Locate the cell with the specified text and output its [X, Y] center coordinate. 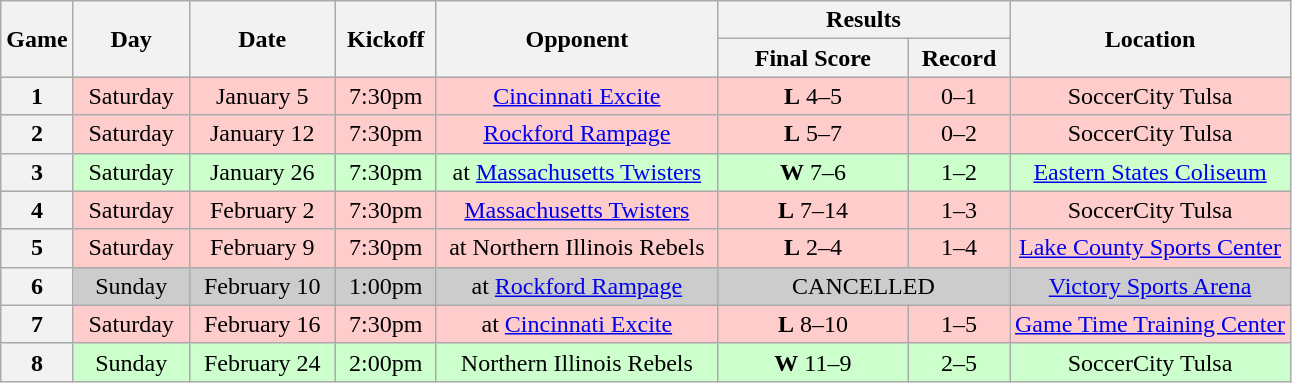
February 24 [262, 362]
at Cincinnati Excite [576, 324]
Record [958, 58]
February 2 [262, 210]
February 10 [262, 286]
3 [37, 172]
February 9 [262, 248]
Rockford Rampage [576, 134]
1–3 [958, 210]
Eastern States Coliseum [1150, 172]
2 [37, 134]
Cincinnati Excite [576, 96]
W 11–9 [812, 362]
1–2 [958, 172]
February 16 [262, 324]
L 5–7 [812, 134]
Opponent [576, 39]
at Massachusetts Twisters [576, 172]
6 [37, 286]
CANCELLED [863, 286]
Kickoff [386, 39]
L 4–5 [812, 96]
Final Score [812, 58]
5 [37, 248]
January 12 [262, 134]
Date [262, 39]
at Rockford Rampage [576, 286]
4 [37, 210]
January 5 [262, 96]
Massachusetts Twisters [576, 210]
L 8–10 [812, 324]
1 [37, 96]
0–1 [958, 96]
at Northern Illinois Rebels [576, 248]
Northern Illinois Rebels [576, 362]
Game [37, 39]
Lake County Sports Center [1150, 248]
January 26 [262, 172]
Day [131, 39]
Victory Sports Arena [1150, 286]
Results [863, 20]
W 7–6 [812, 172]
2:00pm [386, 362]
1–5 [958, 324]
7 [37, 324]
1:00pm [386, 286]
L 7–14 [812, 210]
2–5 [958, 362]
0–2 [958, 134]
8 [37, 362]
L 2–4 [812, 248]
1–4 [958, 248]
Location [1150, 39]
Game Time Training Center [1150, 324]
